Return the [x, y] coordinate for the center point of the cell that contains the specified text.  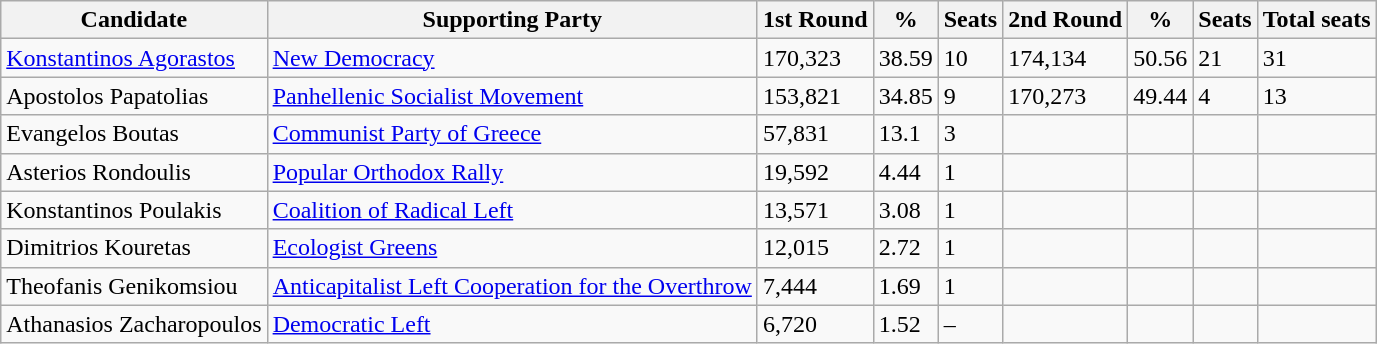
Democratic Left [512, 324]
Candidate [134, 20]
Theofanis Genikomsiou [134, 286]
34.85 [906, 96]
4 [1225, 96]
49.44 [1160, 96]
Athanasios Zacharopoulos [134, 324]
2nd Round [1066, 20]
Ecologist Greens [512, 248]
Konstantinos Poulakis [134, 210]
19,592 [815, 172]
50.56 [1160, 58]
13,571 [815, 210]
Konstantinos Agorastos [134, 58]
153,821 [815, 96]
Panhellenic Socialist Movement [512, 96]
Anticapitalist Left Cooperation for the Overthrow [512, 286]
13.1 [906, 134]
57,831 [815, 134]
1.69 [906, 286]
21 [1225, 58]
Total seats [1316, 20]
Dimitrios Kouretas [134, 248]
3 [970, 134]
12,015 [815, 248]
1st Round [815, 20]
13 [1316, 96]
Apostolos Papatolias [134, 96]
Popular Orthodox Rally [512, 172]
174,134 [1066, 58]
Communist Party of Greece [512, 134]
7,444 [815, 286]
31 [1316, 58]
New Democracy [512, 58]
1.52 [906, 324]
Coalition of Radical Left [512, 210]
Supporting Party [512, 20]
9 [970, 96]
2.72 [906, 248]
Asterios Rondoulis [134, 172]
3.08 [906, 210]
170,273 [1066, 96]
6,720 [815, 324]
4.44 [906, 172]
38.59 [906, 58]
170,323 [815, 58]
10 [970, 58]
– [970, 324]
Evangelos Boutas [134, 134]
